Provide the [X, Y] coordinate of the cell's center where the given text is located.  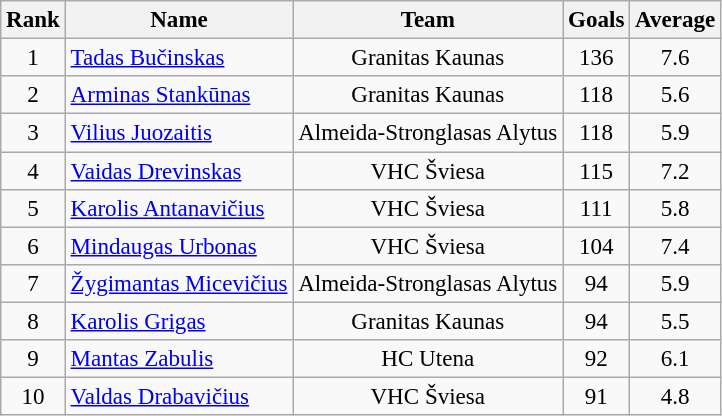
7.6 [676, 58]
Karolis Grigas [179, 322]
5.5 [676, 322]
4.8 [676, 397]
5.8 [676, 209]
10 [33, 397]
Mindaugas Urbonas [179, 246]
104 [596, 246]
92 [596, 359]
Vilius Juozaitis [179, 133]
Karolis Antanavičius [179, 209]
6 [33, 246]
1 [33, 58]
Žygimantas Micevičius [179, 284]
111 [596, 209]
7.2 [676, 171]
6.1 [676, 359]
7 [33, 284]
Average [676, 20]
5.6 [676, 95]
Arminas Stankūnas [179, 95]
Tadas Bučinskas [179, 58]
9 [33, 359]
4 [33, 171]
Goals [596, 20]
3 [33, 133]
Team [428, 20]
5 [33, 209]
Mantas Zabulis [179, 359]
136 [596, 58]
7.4 [676, 246]
2 [33, 95]
Valdas Drabavičius [179, 397]
115 [596, 171]
Vaidas Drevinskas [179, 171]
Rank [33, 20]
HC Utena [428, 359]
91 [596, 397]
8 [33, 322]
Name [179, 20]
